Identify which cell holds the provided text, then report its [X, Y] central coordinate. 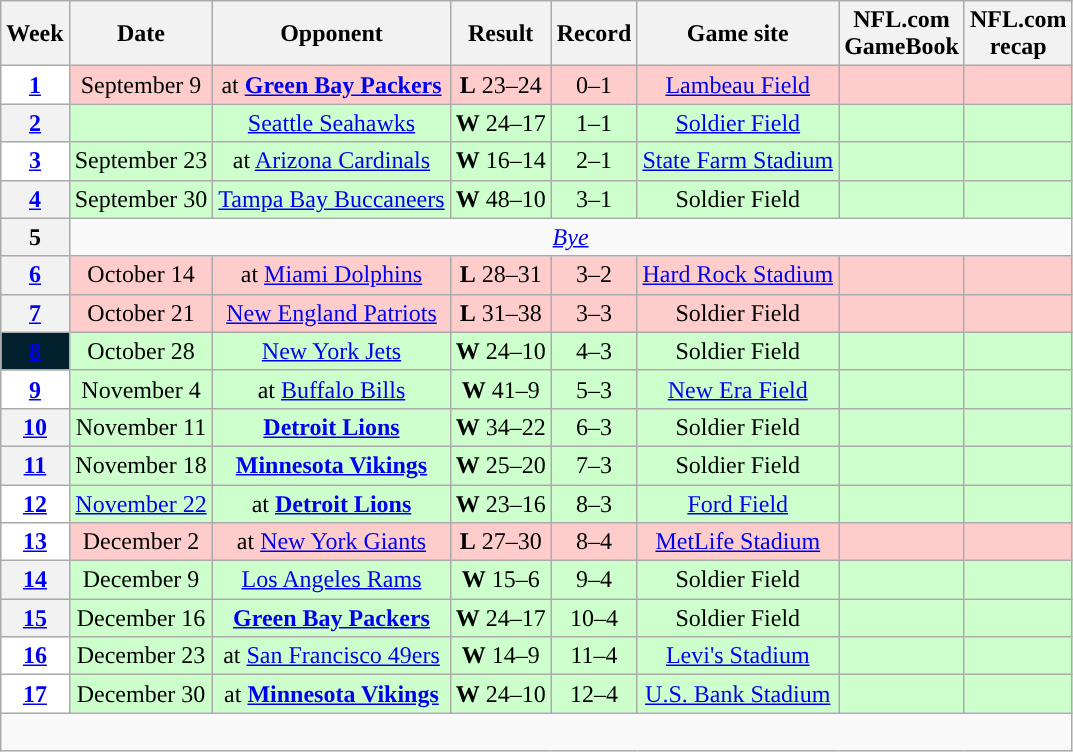
October 21 [141, 313]
November 11 [141, 427]
5–3 [594, 389]
W 41–9 [500, 389]
Game site [738, 34]
13 [35, 542]
L 27–30 [500, 542]
December 30 [141, 694]
Week [35, 34]
at Arizona Cardinals [332, 161]
at Green Bay Packers [332, 85]
3–3 [594, 313]
Tampa Bay Buccaneers [332, 199]
3 [35, 161]
September 23 [141, 161]
W 48–10 [500, 199]
Seattle Seahawks [332, 123]
October 28 [141, 351]
W 34–22 [500, 427]
5 [35, 237]
2–1 [594, 161]
November 22 [141, 503]
2 [35, 123]
17 [35, 694]
0–1 [594, 85]
Date [141, 34]
Bye [570, 237]
3–2 [594, 275]
Los Angeles Rams [332, 580]
11–4 [594, 656]
December 23 [141, 656]
9 [35, 389]
at Buffalo Bills [332, 389]
Green Bay Packers [332, 618]
Lambeau Field [738, 85]
14 [35, 580]
November 4 [141, 389]
at Miami Dolphins [332, 275]
December 9 [141, 580]
L 31–38 [500, 313]
L 23–24 [500, 85]
at New York Giants [332, 542]
at San Francisco 49ers [332, 656]
U.S. Bank Stadium [738, 694]
8–3 [594, 503]
December 16 [141, 618]
L 28–31 [500, 275]
September 30 [141, 199]
12–4 [594, 694]
W 15–6 [500, 580]
W 25–20 [500, 465]
November 18 [141, 465]
16 [35, 656]
9–4 [594, 580]
W 23–16 [500, 503]
11 [35, 465]
8–4 [594, 542]
Opponent [332, 34]
Ford Field [738, 503]
New Era Field [738, 389]
1 [35, 85]
Minnesota Vikings [332, 465]
September 9 [141, 85]
7–3 [594, 465]
7 [35, 313]
4 [35, 199]
6 [35, 275]
W 16–14 [500, 161]
Hard Rock Stadium [738, 275]
1–1 [594, 123]
at Detroit Lions [332, 503]
December 2 [141, 542]
Levi's Stadium [738, 656]
at Minnesota Vikings [332, 694]
12 [35, 503]
6–3 [594, 427]
10 [35, 427]
W 14–9 [500, 656]
8 [35, 351]
NFL.comGameBook [902, 34]
New England Patriots [332, 313]
NFL.comrecap [1018, 34]
10–4 [594, 618]
October 14 [141, 275]
Record [594, 34]
MetLife Stadium [738, 542]
4–3 [594, 351]
Result [500, 34]
State Farm Stadium [738, 161]
Detroit Lions [332, 427]
3–1 [594, 199]
15 [35, 618]
New York Jets [332, 351]
